Pinpoint the cell where the given text exists, returning its (x, y) midpoint coordinate. 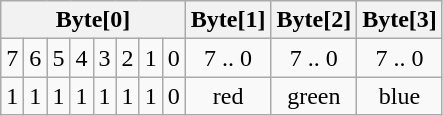
4 (82, 58)
5 (58, 58)
3 (104, 58)
2 (128, 58)
Byte[2] (314, 20)
red (228, 96)
7 (12, 58)
Byte[0] (93, 20)
blue (400, 96)
6 (36, 58)
Byte[1] (228, 20)
green (314, 96)
Byte[3] (400, 20)
